Search for the cell housing the specified text and yield its (X, Y) center coordinate. 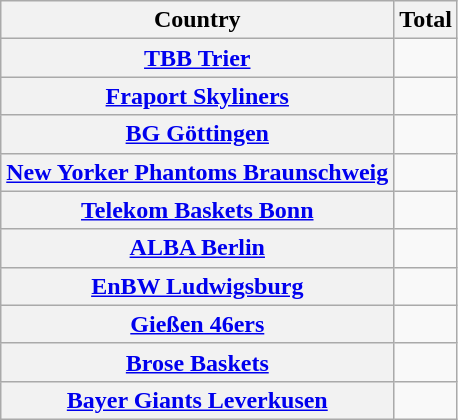
Telekom Baskets Bonn (198, 210)
ALBA Berlin (198, 248)
TBB Trier (198, 58)
EnBW Ludwigsburg (198, 286)
Total (426, 20)
Bayer Giants Leverkusen (198, 400)
BG Göttingen (198, 134)
Fraport Skyliners (198, 96)
New Yorker Phantoms Braunschweig (198, 172)
Brose Baskets (198, 362)
Gießen 46ers (198, 324)
Country (198, 20)
